Capture the cell that displays the provided text and extract its [X, Y] central coordinate. 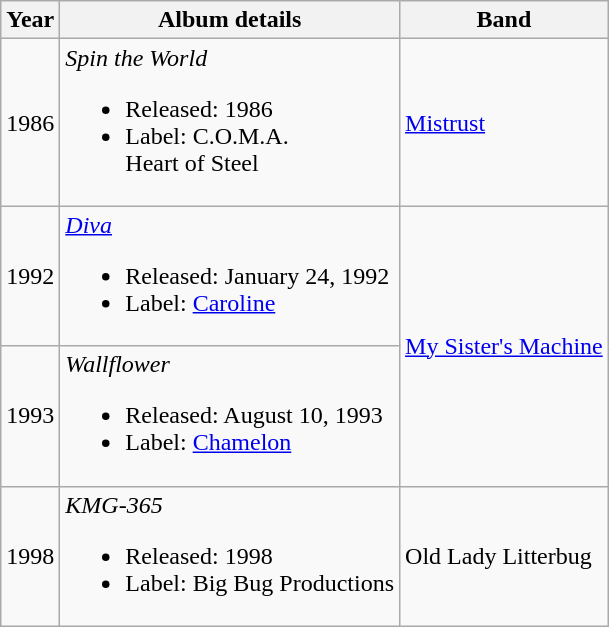
1986 [30, 122]
1993 [30, 416]
Spin the WorldReleased: 1986Label: C.O.M.A.Heart of Steel [230, 122]
Year [30, 20]
1992 [30, 276]
Old Lady Litterbug [504, 556]
DivaReleased: January 24, 1992Label: Caroline [230, 276]
KMG-365 Released: 1998Label: Big Bug Productions [230, 556]
Band [504, 20]
Album details [230, 20]
WallflowerReleased: August 10, 1993Label: Chamelon [230, 416]
Mistrust [504, 122]
My Sister's Machine [504, 346]
1998 [30, 556]
